Return [x, y] of the center of cell containing provided text 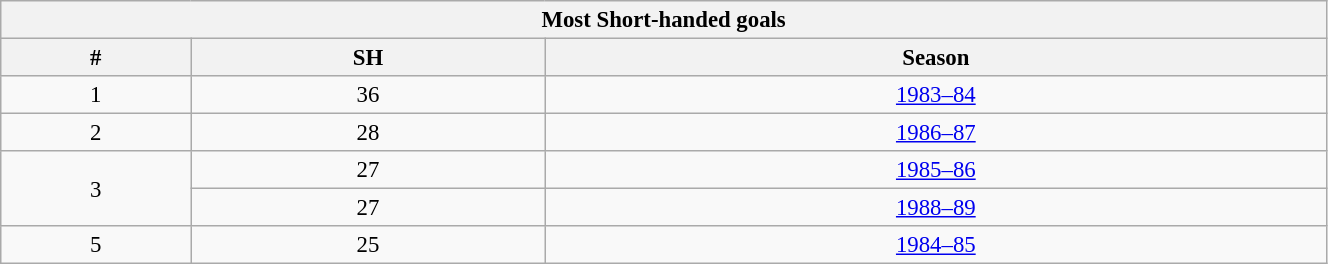
1983–84 [936, 95]
1 [96, 95]
36 [368, 95]
28 [368, 133]
Most Short-handed goals [664, 20]
5 [96, 245]
1984–85 [936, 245]
3 [96, 188]
# [96, 58]
Season [936, 58]
1986–87 [936, 133]
1985–86 [936, 170]
SH [368, 58]
1988–89 [936, 208]
25 [368, 245]
2 [96, 133]
